Return the [X, Y] coordinate for the center point of the cell that contains the specified text.  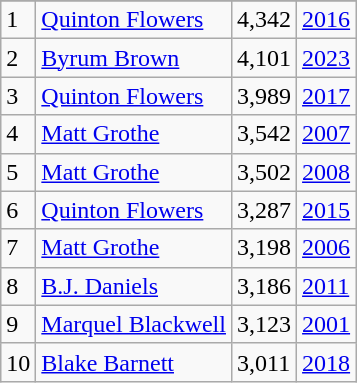
3,502 [264, 172]
B.J. Daniels [134, 286]
2017 [326, 96]
8 [18, 286]
3,186 [264, 286]
10 [18, 362]
3,287 [264, 210]
4,342 [264, 20]
2015 [326, 210]
Marquel Blackwell [134, 324]
3 [18, 96]
4 [18, 134]
Blake Barnett [134, 362]
7 [18, 248]
3,123 [264, 324]
6 [18, 210]
2001 [326, 324]
9 [18, 324]
3,989 [264, 96]
1 [18, 20]
2023 [326, 58]
5 [18, 172]
3,542 [264, 134]
2006 [326, 248]
2 [18, 58]
Byrum Brown [134, 58]
2008 [326, 172]
4,101 [264, 58]
2018 [326, 362]
3,198 [264, 248]
3,011 [264, 362]
2007 [326, 134]
2011 [326, 286]
2016 [326, 20]
